Output the [x, y] coordinate of the center of the cell containing the given text.  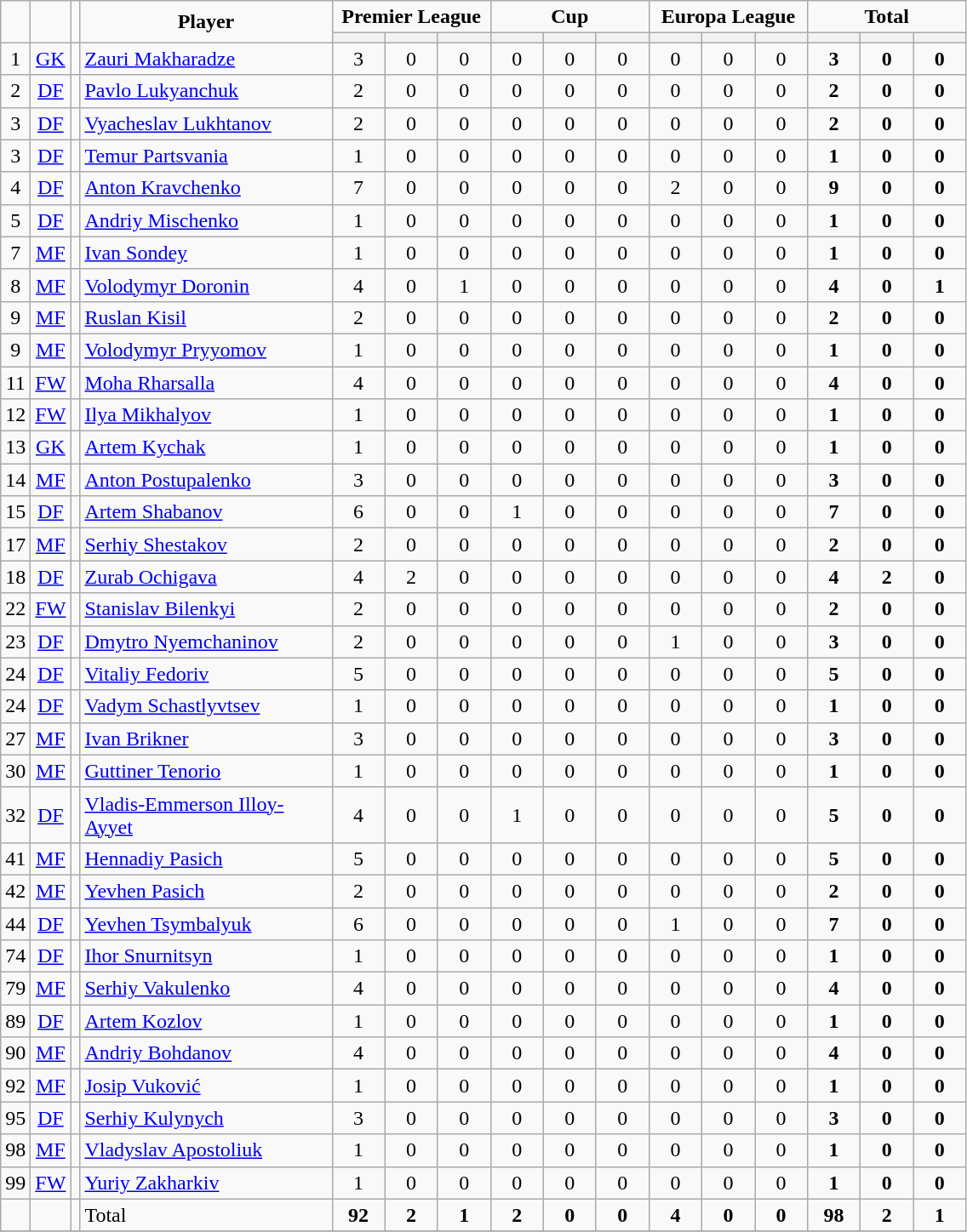
Artem Shabanov [206, 512]
Volodymyr Pryyomov [206, 350]
Player [206, 22]
42 [15, 891]
Vadym Schastlyvtsev [206, 706]
Vladyslav Apostoliuk [206, 1150]
Premier League [411, 17]
Zauri Makharadze [206, 59]
44 [15, 923]
Temur Partsvania [206, 156]
23 [15, 642]
79 [15, 989]
Ivan Brikner [206, 739]
Yevhen Tsymbalyuk [206, 923]
Ihor Snurnitsyn [206, 956]
Andriy Mischenko [206, 220]
95 [15, 1118]
13 [15, 448]
27 [15, 739]
41 [15, 858]
Yuriy Zakharkiv [206, 1183]
12 [15, 415]
Serhiy Shestakov [206, 545]
32 [15, 815]
Vitaliy Fedoriv [206, 674]
14 [15, 480]
90 [15, 1053]
89 [15, 1021]
Artem Kychak [206, 448]
Ilya Mikhalyov [206, 415]
Vladis-Emmerson Illoy-Ayyet [206, 815]
Moha Rharsalla [206, 382]
11 [15, 382]
Yevhen Pasich [206, 891]
Anton Kravchenko [206, 188]
Josip Vuković [206, 1086]
30 [15, 771]
Guttiner Tenorio [206, 771]
8 [15, 285]
Pavlo Lukyanchuk [206, 91]
74 [15, 956]
Andriy Bohdanov [206, 1053]
15 [15, 512]
Hennadiy Pasich [206, 858]
Cup [569, 17]
Zurab Ochigava [206, 577]
Europa League [728, 17]
Volodymyr Doronin [206, 285]
Ivan Sondey [206, 253]
22 [15, 609]
Serhiy Kulynych [206, 1118]
Artem Kozlov [206, 1021]
Stanislav Bilenkyi [206, 609]
Dmytro Nyemchaninov [206, 642]
Anton Postupalenko [206, 480]
Vyacheslav Lukhtanov [206, 123]
17 [15, 545]
99 [15, 1183]
18 [15, 577]
Serhiy Vakulenko [206, 989]
Ruslan Kisil [206, 317]
